Output the (X, Y) coordinate of the center of the cell containing the given text.  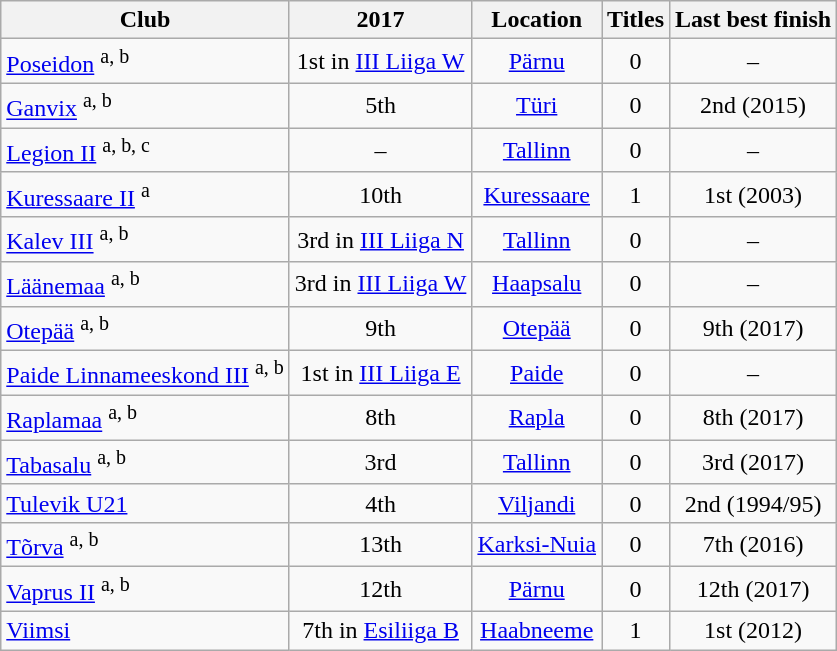
1st (2003) (754, 194)
10th (380, 194)
Club (146, 20)
Haapsalu (537, 284)
5th (380, 106)
Türi (537, 106)
7th in Esiliiga B (380, 631)
Titles (636, 20)
Viljandi (537, 503)
Paide (537, 374)
9th (2017) (754, 328)
Kuressaare (537, 194)
1st in III Liiga E (380, 374)
Otepää a, b (146, 328)
7th (2016) (754, 544)
Kalev III a, b (146, 240)
Haabneeme (537, 631)
Tõrva a, b (146, 544)
3rd (2017) (754, 462)
Ganvix a, b (146, 106)
3rd in III Liiga N (380, 240)
1st (2012) (754, 631)
Location (537, 20)
Paide Linnameeskond III a, b (146, 374)
Läänemaa a, b (146, 284)
Kuressaare II a (146, 194)
Karksi-Nuia (537, 544)
Viimsi (146, 631)
13th (380, 544)
12th (380, 590)
3rd (380, 462)
12th (2017) (754, 590)
Tabasalu a, b (146, 462)
Rapla (537, 418)
8th (380, 418)
1st in III Liiga W (380, 62)
2nd (2015) (754, 106)
9th (380, 328)
Otepää (537, 328)
Vaprus II a, b (146, 590)
2nd (1994/95) (754, 503)
3rd in III Liiga W (380, 284)
2017 (380, 20)
Raplamaa a, b (146, 418)
Tulevik U21 (146, 503)
Poseidon a, b (146, 62)
Last best finish (754, 20)
Legion II a, b, c (146, 150)
4th (380, 503)
8th (2017) (754, 418)
